Determine the (x, y) coordinate at the center of the cell enclosing the given text.  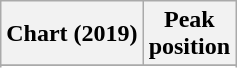
Peakposition (189, 34)
Chart (2019) (72, 34)
